For the text-containing cell, return its midpoint in [X, Y] coordinate format. 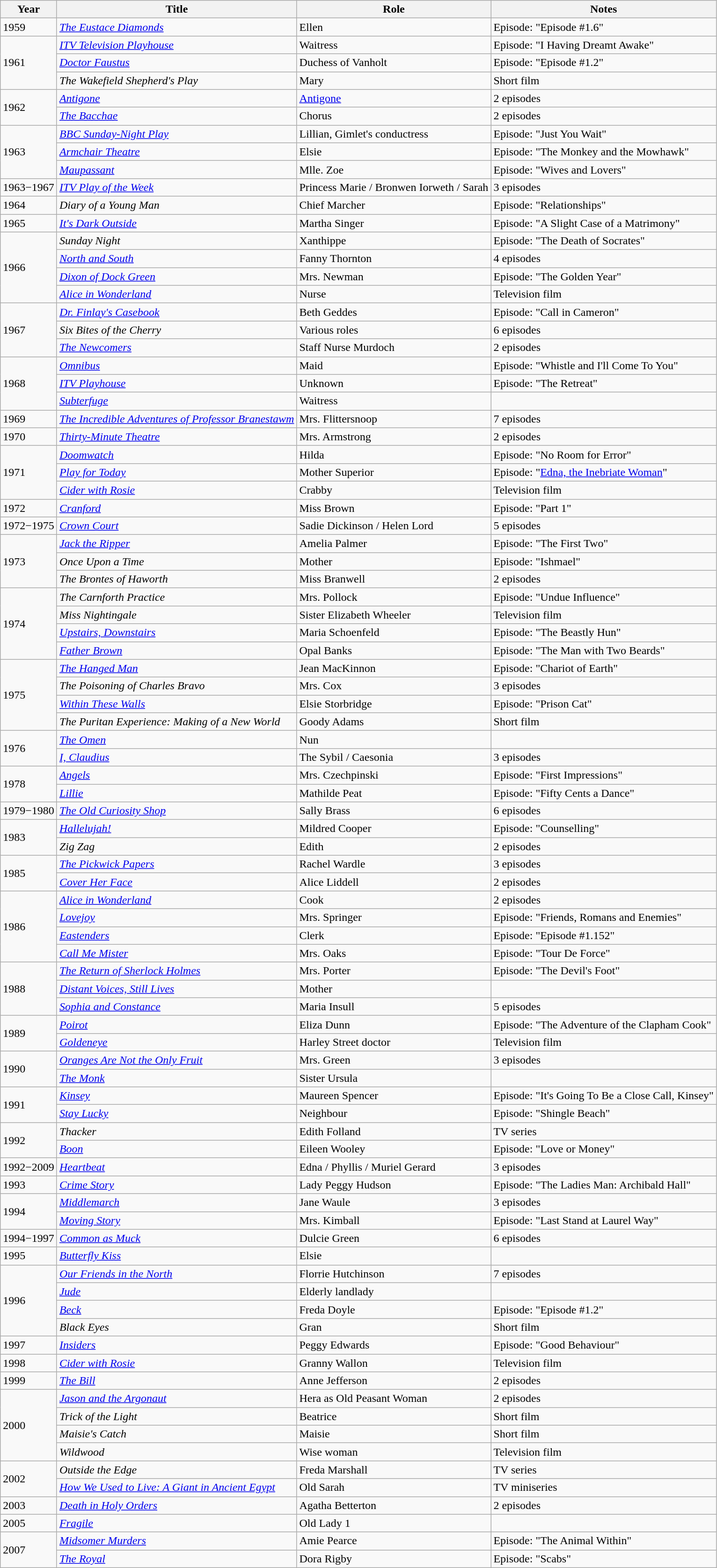
Middlemarch [177, 1203]
1963−1967 [29, 187]
2000 [29, 1425]
TV miniseries [604, 1488]
Chorus [394, 116]
Ellen [394, 27]
1999 [29, 1381]
1972 [29, 508]
I, Claudius [177, 757]
Jack the Ripper [177, 544]
Rachel Wardle [394, 864]
1996 [29, 1300]
1995 [29, 1256]
Episode: "Love or Money" [604, 1149]
1997 [29, 1345]
Goldeneye [177, 1042]
It's Dark Outside [177, 223]
Mildred Cooper [394, 829]
ITV Television Playhouse [177, 45]
Year [29, 9]
Episode: "Counselling" [604, 829]
Lillie [177, 793]
Hallelujah! [177, 829]
Sister Elizabeth Wheeler [394, 615]
Zig Zag [177, 846]
Maupassant [177, 169]
Neighbour [394, 1114]
North and South [177, 259]
4 episodes [604, 259]
How We Used to Live: A Giant in Ancient Egypt [177, 1488]
Clerk [394, 935]
Sally Brass [394, 811]
The Royal [177, 1559]
Notes [604, 9]
Episode: "The Beastly Hun" [604, 633]
Harley Street doctor [394, 1042]
2003 [29, 1505]
Episode: "The Devil's Foot" [604, 971]
Episode: "The Ladies Man: Archibald Hall" [604, 1185]
Gran [394, 1327]
Episode: "Episode #1.152" [604, 935]
Nurse [394, 294]
1990 [29, 1069]
1986 [29, 926]
Wildwood [177, 1452]
Once Upon a Time [177, 562]
Episode: "No Room for Error" [604, 454]
Poirot [177, 1024]
Upstairs, Downstairs [177, 633]
Old Lady 1 [394, 1523]
Mrs. Kimball [394, 1220]
Doomwatch [177, 454]
Maureen Spencer [394, 1096]
Duchess of Vanholt [394, 63]
Elsie Storbridge [394, 704]
Unknown [394, 383]
1969 [29, 419]
Thirty-Minute Theatre [177, 437]
Crime Story [177, 1185]
Opal Banks [394, 650]
Armchair Theatre [177, 152]
Episode: "The Animal Within" [604, 1541]
Edith [394, 846]
1991 [29, 1105]
Kinsey [177, 1096]
Goody Adams [394, 722]
The Eustace Diamonds [177, 27]
Episode: "Episode #1.6" [604, 27]
Amelia Palmer [394, 544]
1968 [29, 383]
Granny Wallon [394, 1363]
Episode: "Fifty Cents a Dance" [604, 793]
1985 [29, 873]
Nun [394, 739]
Florrie Hutchinson [394, 1274]
Maria Insull [394, 1006]
Boon [177, 1149]
Staff Nurse Murdoch [394, 348]
2007 [29, 1550]
1988 [29, 989]
Within These Walls [177, 704]
Midsomer Murders [177, 1541]
Chief Marcher [394, 205]
Episode: "Call in Cameron" [604, 312]
Episode: "Shingle Beach" [604, 1114]
Episode: "A Slight Case of a Matrimony" [604, 223]
Outside the Edge [177, 1470]
Episode: "Edna, the Inebriate Woman" [604, 472]
Cook [394, 900]
1976 [29, 748]
Episode: "Prison Cat" [604, 704]
Insiders [177, 1345]
Jude [177, 1291]
Episode: "The Monkey and the Mowhawk" [604, 152]
Jean MacKinnon [394, 668]
Maid [394, 365]
Various roles [394, 330]
Distant Voices, Still Lives [177, 989]
1989 [29, 1033]
Jane Waule [394, 1203]
Maisie [394, 1434]
Omnibus [177, 365]
Call Me Mister [177, 953]
Mrs. Porter [394, 971]
Maisie's Catch [177, 1434]
The Bill [177, 1381]
Episode: "Scabs" [604, 1559]
Heartbeat [177, 1167]
Mother Superior [394, 472]
Agatha Betterton [394, 1505]
Crabby [394, 490]
2005 [29, 1523]
Lady Peggy Hudson [394, 1185]
Wise woman [394, 1452]
The Omen [177, 739]
Episode: "The Adventure of the Clapham Cook" [604, 1024]
Title [177, 9]
1965 [29, 223]
1964 [29, 205]
Episode: "Chariot of Earth" [604, 668]
The Incredible Adventures of Professor Branestawm [177, 419]
Mrs. Oaks [394, 953]
Hera as Old Peasant Woman [394, 1399]
Mrs. Flittersnoop [394, 419]
Thacker [177, 1131]
Sister Ursula [394, 1078]
The Bacchae [177, 116]
Miss Brown [394, 508]
Maria Schoenfeld [394, 633]
Beck [177, 1309]
Martha Singer [394, 223]
Death in Holy Orders [177, 1505]
Episode: "Friends, Romans and Enemies" [604, 918]
Lillian, Gimlet's conductress [394, 134]
Trick of the Light [177, 1416]
Lovejoy [177, 918]
1974 [29, 624]
1992−2009 [29, 1167]
Mlle. Zoe [394, 169]
Freda Marshall [394, 1470]
Common as Muck [177, 1238]
1970 [29, 437]
The Poisoning of Charles Bravo [177, 686]
The Brontes of Haworth [177, 579]
Eliza Dunn [394, 1024]
The Return of Sherlock Holmes [177, 971]
Episode: "Undue Influence" [604, 597]
Episode: "First Impressions" [604, 775]
Episode: "Ishmael" [604, 562]
Edna / Phyllis / Muriel Gerard [394, 1167]
ITV Playhouse [177, 383]
The Old Curiosity Shop [177, 811]
1971 [29, 472]
Episode: "Tour De Force" [604, 953]
Eileen Wooley [394, 1149]
Dora Rigby [394, 1559]
The Newcomers [177, 348]
Episode: "The Death of Socrates" [604, 241]
Episode: "The Golden Year" [604, 277]
Episode: "It's Going To Be a Close Call, Kinsey" [604, 1096]
Episode: "Good Behaviour" [604, 1345]
Moving Story [177, 1220]
Sunday Night [177, 241]
Episode: "Part 1" [604, 508]
Beth Geddes [394, 312]
Miss Nightingale [177, 615]
Stay Lucky [177, 1114]
Mary [394, 80]
Peggy Edwards [394, 1345]
1983 [29, 838]
Freda Doyle [394, 1309]
1993 [29, 1185]
Fragile [177, 1523]
Dr. Finlay's Casebook [177, 312]
Mathilde Peat [394, 793]
Episode: "I Having Dreamt Awake" [604, 45]
1967 [29, 330]
1994 [29, 1211]
Jason and the Argonaut [177, 1399]
Elderly landlady [394, 1291]
Butterfly Kiss [177, 1256]
1973 [29, 562]
Hilda [394, 454]
Cover Her Face [177, 882]
Mrs. Czechpinski [394, 775]
Old Sarah [394, 1488]
BBC Sunday-Night Play [177, 134]
1959 [29, 27]
Doctor Faustus [177, 63]
Episode: "The Retreat" [604, 383]
Dulcie Green [394, 1238]
1994−1997 [29, 1238]
1972−1975 [29, 526]
1963 [29, 152]
Play for Today [177, 472]
Episode: "Whistle and I'll Come To You" [604, 365]
The Pickwick Papers [177, 864]
The Puritan Experience: Making of a New World [177, 722]
Episode: "Last Stand at Laurel Way" [604, 1220]
1992 [29, 1140]
Mrs. Springer [394, 918]
Sophia and Constance [177, 1006]
1978 [29, 784]
Miss Branwell [394, 579]
Mrs. Cox [394, 686]
Episode: "The Man with Two Beards" [604, 650]
Anne Jefferson [394, 1381]
Amie Pearce [394, 1541]
Mrs. Armstrong [394, 437]
Father Brown [177, 650]
Crown Court [177, 526]
Princess Marie / Bronwen Iorweth / Sarah [394, 187]
Eastenders [177, 935]
1998 [29, 1363]
1961 [29, 63]
Episode: "Wives and Lovers" [604, 169]
The Monk [177, 1078]
Our Friends in the North [177, 1274]
Sadie Dickinson / Helen Lord [394, 526]
Dixon of Dock Green [177, 277]
1979−1980 [29, 811]
Episode: "Just You Wait" [604, 134]
Alice Liddell [394, 882]
Black Eyes [177, 1327]
Oranges Are Not the Only Fruit [177, 1060]
Cranford [177, 508]
Fanny Thornton [394, 259]
1962 [29, 107]
The Sybil / Caesonia [394, 757]
The Hanged Man [177, 668]
1966 [29, 268]
Mrs. Pollock [394, 597]
Diary of a Young Man [177, 205]
Mrs. Green [394, 1060]
The Wakefield Shepherd's Play [177, 80]
Subterfuge [177, 401]
2002 [29, 1479]
Mrs. Newman [394, 277]
Angels [177, 775]
ITV Play of the Week [177, 187]
The Carnforth Practice [177, 597]
Episode: "Relationships" [604, 205]
Edith Folland [394, 1131]
Six Bites of the Cherry [177, 330]
Beatrice [394, 1416]
1975 [29, 695]
Episode: "The First Two" [604, 544]
Xanthippe [394, 241]
Role [394, 9]
